Return the [X, Y] coordinate for the center point of the cell that contains the specified text.  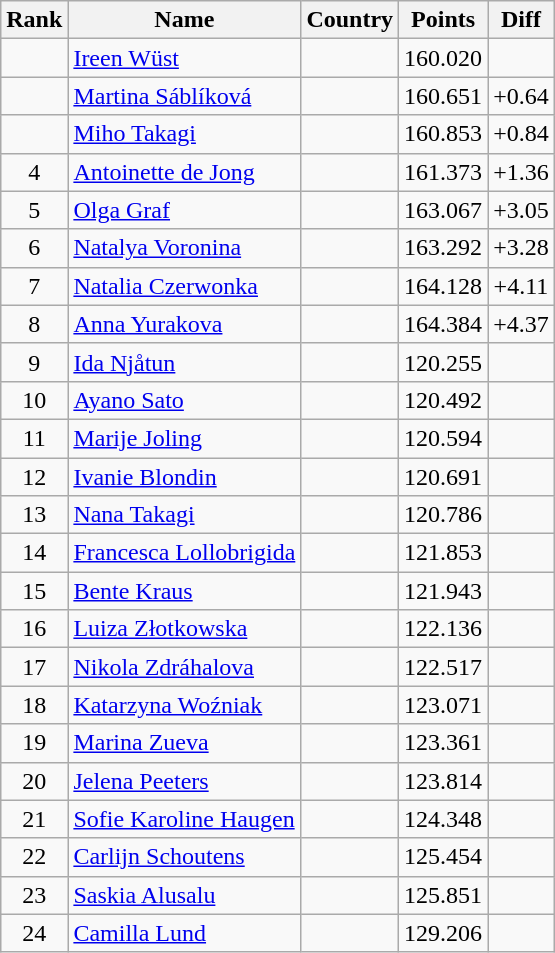
Ireen Wüst [184, 58]
+0.84 [522, 134]
120.255 [444, 362]
18 [34, 705]
Martina Sáblíková [184, 96]
123.361 [444, 743]
20 [34, 781]
24 [34, 933]
Name [184, 20]
Jelena Peeters [184, 781]
Nikola Zdráhalova [184, 667]
+4.11 [522, 286]
160.853 [444, 134]
121.853 [444, 553]
7 [34, 286]
4 [34, 172]
+3.28 [522, 248]
125.454 [444, 857]
11 [34, 438]
120.492 [444, 400]
164.128 [444, 286]
120.594 [444, 438]
5 [34, 210]
Points [444, 20]
Saskia Alusalu [184, 895]
Nana Takagi [184, 515]
19 [34, 743]
121.943 [444, 591]
Bente Kraus [184, 591]
163.292 [444, 248]
Miho Takagi [184, 134]
14 [34, 553]
+0.64 [522, 96]
122.136 [444, 629]
Francesca Lollobrigida [184, 553]
124.348 [444, 819]
123.071 [444, 705]
Ayano Sato [184, 400]
Country [350, 20]
164.384 [444, 324]
129.206 [444, 933]
15 [34, 591]
160.651 [444, 96]
Antoinette de Jong [184, 172]
Natalia Czerwonka [184, 286]
123.814 [444, 781]
23 [34, 895]
Natalya Voronina [184, 248]
22 [34, 857]
12 [34, 477]
Katarzyna Woźniak [184, 705]
17 [34, 667]
122.517 [444, 667]
Marina Zueva [184, 743]
Marije Joling [184, 438]
161.373 [444, 172]
6 [34, 248]
Anna Yurakova [184, 324]
Ida Njåtun [184, 362]
120.691 [444, 477]
Sofie Karoline Haugen [184, 819]
13 [34, 515]
Rank [34, 20]
Luiza Złotkowska [184, 629]
163.067 [444, 210]
Diff [522, 20]
16 [34, 629]
Ivanie Blondin [184, 477]
125.851 [444, 895]
10 [34, 400]
+1.36 [522, 172]
Carlijn Schoutens [184, 857]
9 [34, 362]
120.786 [444, 515]
+4.37 [522, 324]
+3.05 [522, 210]
Camilla Lund [184, 933]
8 [34, 324]
160.020 [444, 58]
Olga Graf [184, 210]
21 [34, 819]
